Return [X, Y] of the center of cell containing provided text 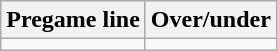
Over/under [210, 20]
Pregame line [74, 20]
